Pinpoint the cell where the given text exists, returning its [X, Y] midpoint coordinate. 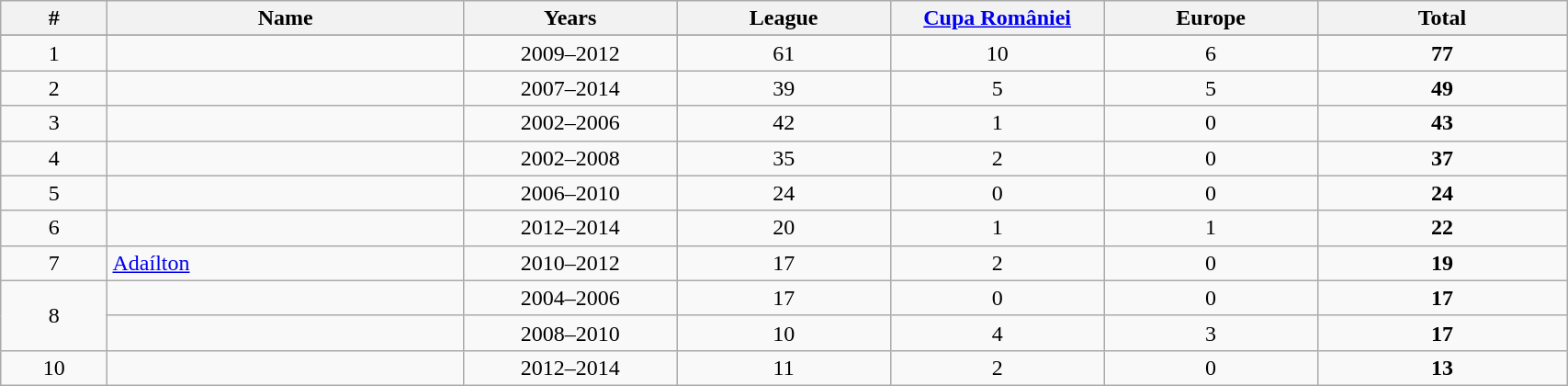
2002–2008 [570, 158]
2007–2014 [570, 88]
2010–2012 [570, 263]
11 [784, 368]
2002–2006 [570, 123]
Years [570, 18]
77 [1442, 53]
2004–2006 [570, 298]
Name [285, 18]
20 [784, 228]
13 [1442, 368]
Adaílton [285, 263]
39 [784, 88]
Europe [1211, 18]
8 [54, 315]
35 [784, 158]
2009–2012 [570, 53]
2008–2010 [570, 333]
61 [784, 53]
Cupa României [997, 18]
League [784, 18]
49 [1442, 88]
42 [784, 123]
2006–2010 [570, 193]
37 [1442, 158]
19 [1442, 263]
22 [1442, 228]
# [54, 18]
43 [1442, 123]
Total [1442, 18]
7 [54, 263]
